Scan for the cell matching the given text and deliver its [X, Y] coordinate at center. 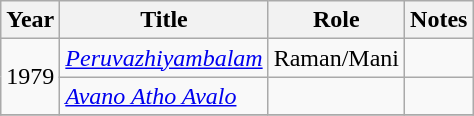
Notes [439, 20]
Title [164, 20]
Peruvazhiyambalam [164, 58]
Avano Atho Avalo [164, 96]
1979 [30, 77]
Role [336, 20]
Raman/Mani [336, 58]
Year [30, 20]
